For the text-containing cell, return its midpoint in (x, y) coordinate format. 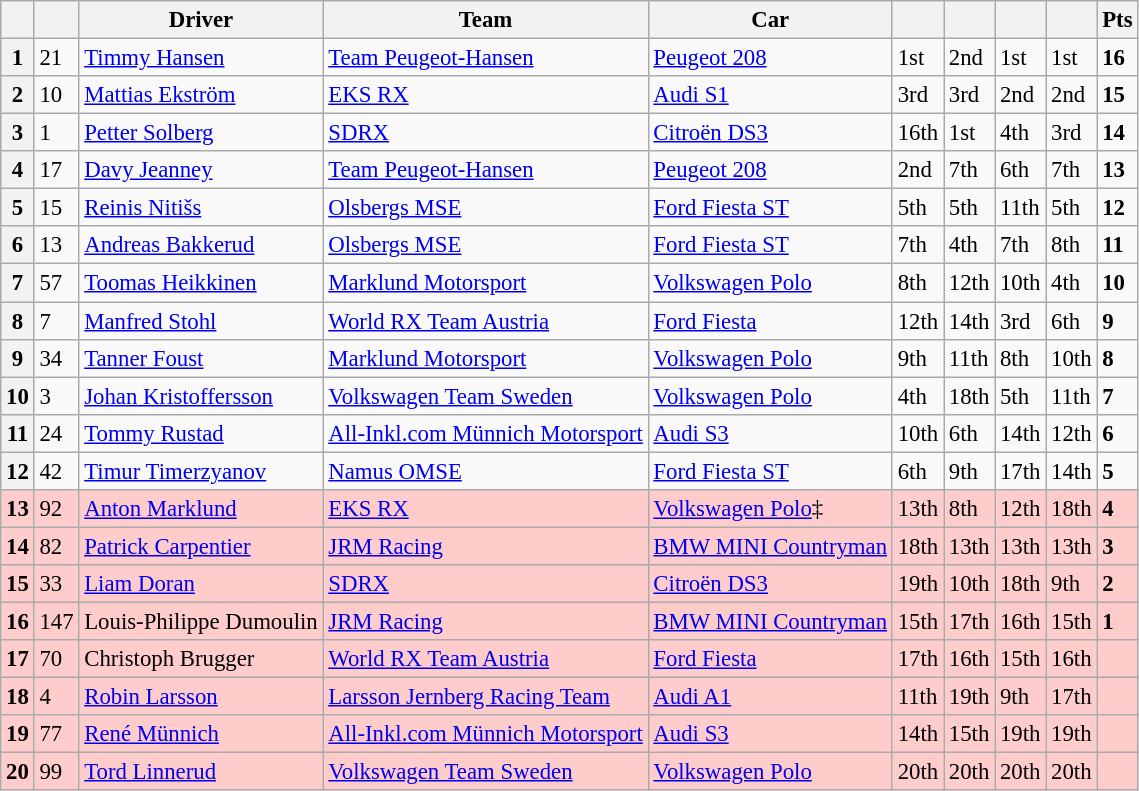
René Münnich (201, 734)
Davy Jeanney (201, 170)
Manfred Stohl (201, 321)
70 (56, 659)
Petter Solberg (201, 133)
21 (56, 58)
Car (770, 20)
Team (486, 20)
24 (56, 433)
Louis-Philippe Dumoulin (201, 621)
99 (56, 772)
Mattias Ekström (201, 95)
147 (56, 621)
Larsson Jernberg Racing Team (486, 697)
Tord Linnerud (201, 772)
Tommy Rustad (201, 433)
Timmy Hansen (201, 58)
20 (18, 772)
42 (56, 471)
82 (56, 546)
33 (56, 584)
Tanner Foust (201, 358)
Johan Kristoffersson (201, 396)
Audi A1 (770, 697)
19 (18, 734)
Timur Timerzyanov (201, 471)
Andreas Bakkerud (201, 245)
34 (56, 358)
57 (56, 283)
92 (56, 509)
Toomas Heikkinen (201, 283)
Robin Larsson (201, 697)
Driver (201, 20)
Reinis Nitišs (201, 208)
Audi S1 (770, 95)
Volkswagen Polo‡ (770, 509)
Liam Doran (201, 584)
Christoph Brugger (201, 659)
Namus OMSE (486, 471)
Pts (1118, 20)
Anton Marklund (201, 509)
18 (18, 697)
Patrick Carpentier (201, 546)
77 (56, 734)
